Return the [X, Y] coordinate for the center point of the cell that contains the specified text.  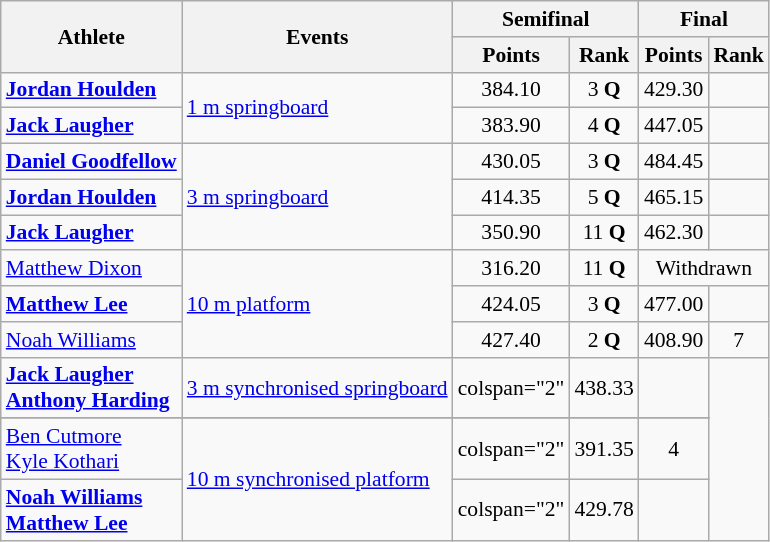
Matthew Lee [92, 304]
Jack LaugherAnthony Harding [92, 388]
429.78 [604, 510]
408.90 [674, 340]
Noah Williams [92, 340]
Daniel Goodfellow [92, 162]
424.05 [512, 304]
4 [674, 450]
477.00 [674, 304]
391.35 [604, 450]
350.90 [512, 233]
438.33 [604, 388]
4 Q [604, 126]
462.30 [674, 233]
Events [318, 36]
Athlete [92, 36]
10 m synchronised platform [318, 480]
3 m synchronised springboard [318, 388]
430.05 [512, 162]
Noah WilliamsMatthew Lee [92, 510]
484.45 [674, 162]
383.90 [512, 126]
316.20 [512, 269]
Withdrawn [704, 269]
384.10 [512, 90]
447.05 [674, 126]
465.15 [674, 197]
5 Q [604, 197]
414.35 [512, 197]
Matthew Dixon [92, 269]
Final [704, 19]
3 m springboard [318, 198]
Ben CutmoreKyle Kothari [92, 450]
1 m springboard [318, 108]
427.40 [512, 340]
Semifinal [546, 19]
10 m platform [318, 304]
2 Q [604, 340]
7 [738, 340]
429.30 [674, 90]
